Detect which cell encompasses the target text, then output its (X, Y) center coordinate. 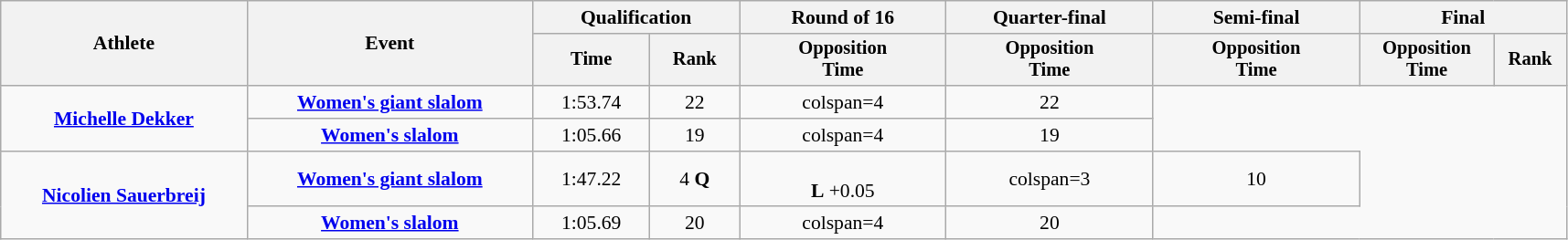
Time (592, 60)
1:05.69 (592, 224)
Nicolien Sauerbreij (124, 195)
Round of 16 (843, 17)
Qualification (636, 17)
Quarter-final (1050, 17)
1:53.74 (592, 102)
L +0.05 (843, 179)
Michelle Dekker (124, 119)
Athlete (124, 44)
Event (389, 44)
colspan=3 (1050, 179)
Semi-final (1256, 17)
4 Q (695, 179)
Final (1463, 17)
10 (1256, 179)
1:05.66 (592, 135)
1:47.22 (592, 179)
